Determine the (x, y) coordinate at the center of the cell enclosing the given text.  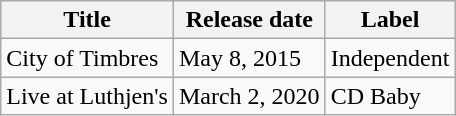
May 8, 2015 (249, 58)
Independent (390, 58)
Title (88, 20)
City of Timbres (88, 58)
March 2, 2020 (249, 96)
Label (390, 20)
Release date (249, 20)
Live at Luthjen's (88, 96)
CD Baby (390, 96)
